Output the [X, Y] coordinate of the center of the cell containing the given text.  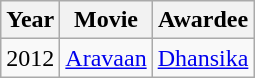
Awardee [203, 20]
Movie [106, 20]
2012 [30, 58]
Dhansika [203, 58]
Year [30, 20]
Aravaan [106, 58]
